Detect which cell encompasses the target text, then output its (X, Y) center coordinate. 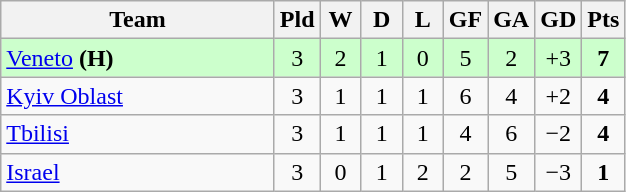
GA (512, 20)
7 (604, 58)
W (340, 20)
−2 (558, 134)
Team (138, 20)
Kyiv Oblast (138, 96)
+2 (558, 96)
Tbilisi (138, 134)
GD (558, 20)
−3 (558, 172)
D (382, 20)
Veneto (H) (138, 58)
Pts (604, 20)
L (422, 20)
Pld (297, 20)
Israel (138, 172)
GF (465, 20)
+3 (558, 58)
